Output the (X, Y) coordinate of the center of the cell containing the given text.  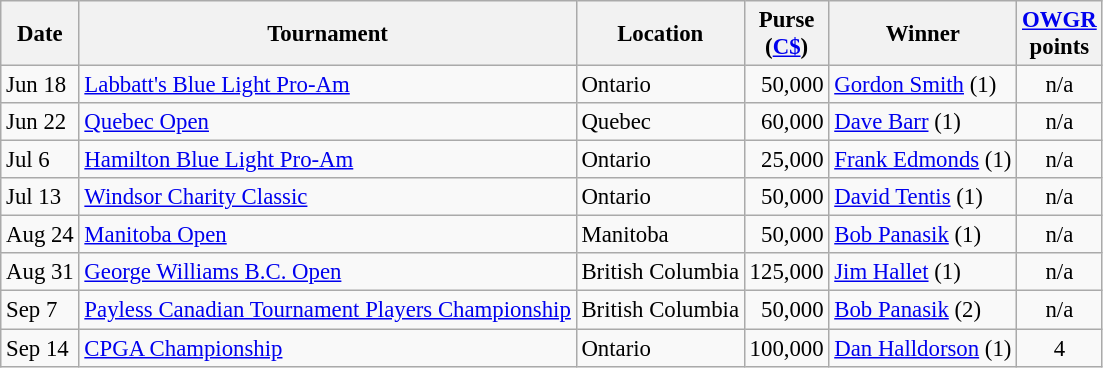
Frank Edmonds (1) (923, 160)
Jun 22 (40, 122)
Sep 14 (40, 348)
Aug 24 (40, 235)
Labbatt's Blue Light Pro-Am (328, 85)
Quebec (660, 122)
Gordon Smith (1) (923, 85)
60,000 (786, 122)
Dave Barr (1) (923, 122)
OWGRpoints (1060, 34)
Purse(C$) (786, 34)
Manitoba Open (328, 235)
Bob Panasik (2) (923, 310)
Payless Canadian Tournament Players Championship (328, 310)
Tournament (328, 34)
Location (660, 34)
Manitoba (660, 235)
Sep 7 (40, 310)
CPGA Championship (328, 348)
Winner (923, 34)
Jul 13 (40, 197)
Dan Halldorson (1) (923, 348)
4 (1060, 348)
125,000 (786, 273)
George Williams B.C. Open (328, 273)
Quebec Open (328, 122)
Aug 31 (40, 273)
Bob Panasik (1) (923, 235)
100,000 (786, 348)
Windsor Charity Classic (328, 197)
25,000 (786, 160)
Date (40, 34)
Hamilton Blue Light Pro-Am (328, 160)
Jun 18 (40, 85)
Jim Hallet (1) (923, 273)
Jul 6 (40, 160)
David Tentis (1) (923, 197)
